Identify which cell holds the provided text, then report its [X, Y] central coordinate. 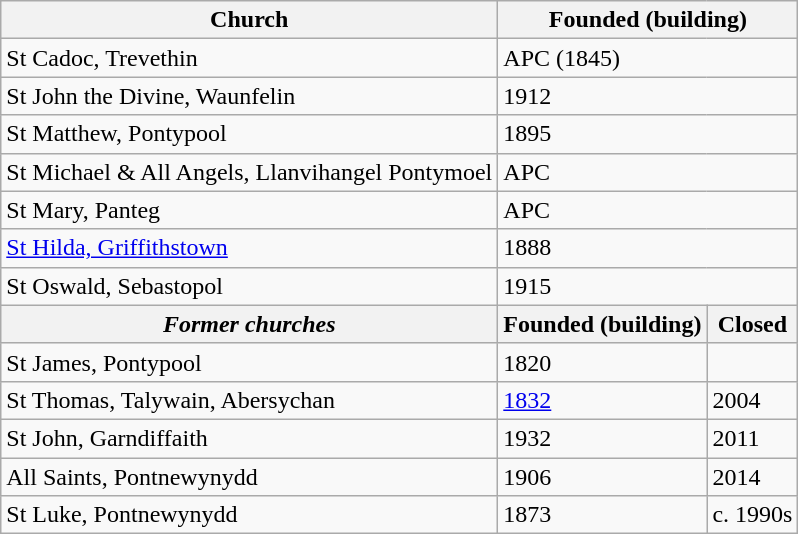
All Saints, Pontnewynydd [250, 477]
Closed [752, 324]
1915 [648, 286]
St Cadoc, Trevethin [250, 58]
APC (1845) [648, 58]
1932 [602, 438]
St Michael & All Angels, Llanvihangel Pontymoel [250, 172]
St John, Garndiffaith [250, 438]
1832 [602, 400]
1888 [648, 248]
St James, Pontypool [250, 362]
1912 [648, 96]
1895 [648, 134]
St Matthew, Pontypool [250, 134]
St Hilda, Griffithstown [250, 248]
St Thomas, Talywain, Abersychan [250, 400]
1873 [602, 515]
St John the Divine, Waunfelin [250, 96]
Church [250, 20]
2014 [752, 477]
Former churches [250, 324]
St Oswald, Sebastopol [250, 286]
1906 [602, 477]
c. 1990s [752, 515]
St Luke, Pontnewynydd [250, 515]
2004 [752, 400]
2011 [752, 438]
1820 [602, 362]
St Mary, Panteg [250, 210]
